Scan for the cell matching the given text and deliver its (x, y) coordinate at center. 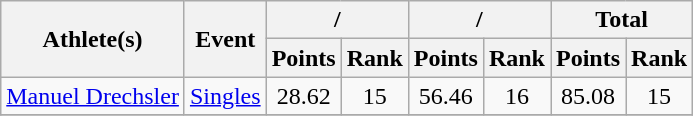
16 (516, 96)
Total (621, 20)
Athlete(s) (93, 39)
Manuel Drechsler (93, 96)
Singles (225, 96)
Event (225, 39)
85.08 (588, 96)
28.62 (304, 96)
56.46 (446, 96)
